Determine the [x, y] coordinate at the center of the cell enclosing the given text.  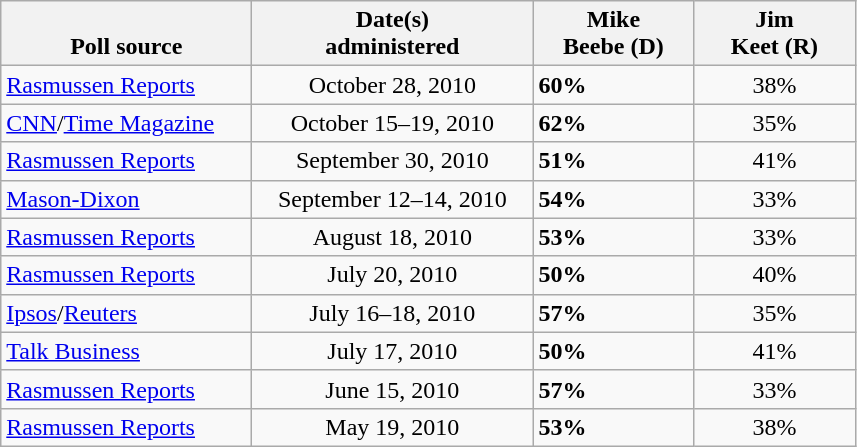
CNN/Time Magazine [126, 123]
Talk Business [126, 351]
JimKeet (R) [774, 34]
July 17, 2010 [392, 351]
October 15–19, 2010 [392, 123]
Date(s)administered [392, 34]
Mason-Dixon [126, 199]
August 18, 2010 [392, 237]
May 19, 2010 [392, 427]
July 16–18, 2010 [392, 313]
Poll source [126, 34]
Ipsos/Reuters [126, 313]
51% [614, 161]
June 15, 2010 [392, 389]
40% [774, 275]
62% [614, 123]
September 12–14, 2010 [392, 199]
October 28, 2010 [392, 85]
July 20, 2010 [392, 275]
54% [614, 199]
60% [614, 85]
September 30, 2010 [392, 161]
MikeBeebe (D) [614, 34]
